Extract the [X, Y] coordinate from the center of the cell holding the provided text.  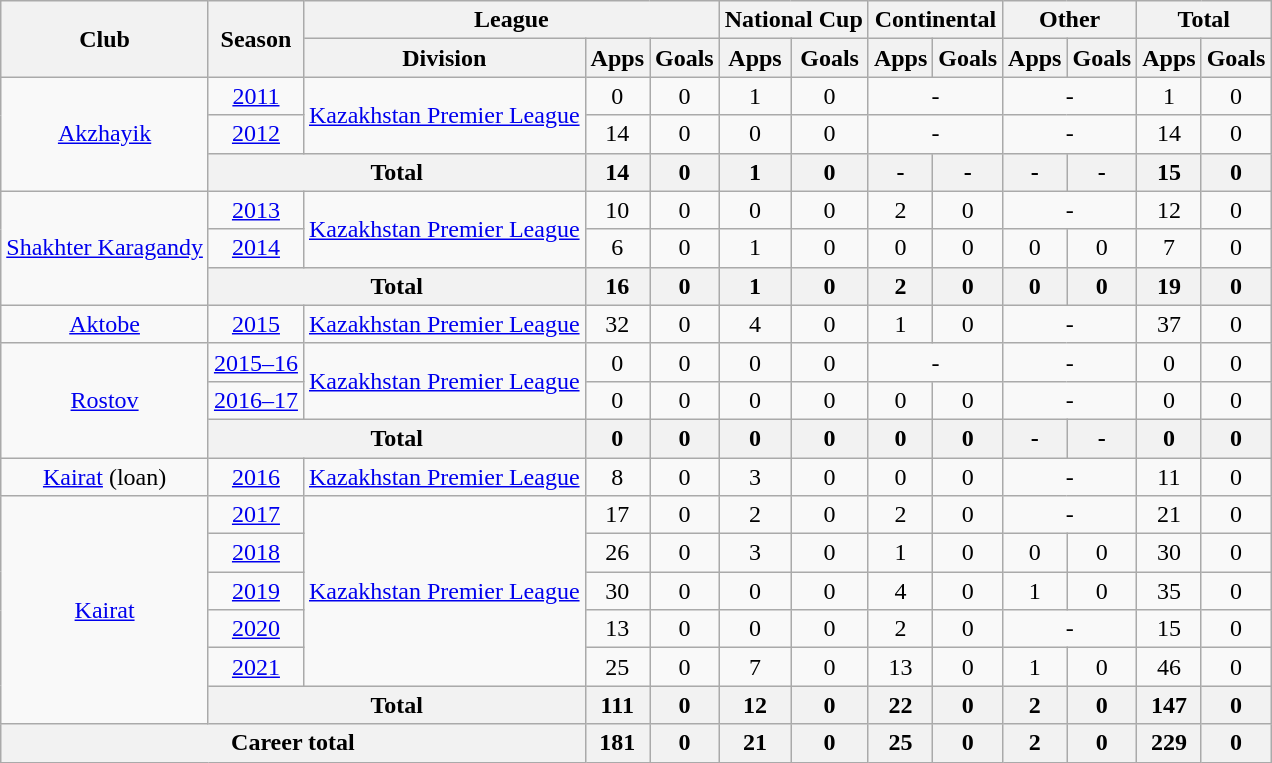
Career total [293, 743]
2014 [256, 248]
Season [256, 39]
2020 [256, 629]
2016 [256, 477]
Aktobe [105, 324]
229 [1169, 743]
2016–17 [256, 400]
2019 [256, 591]
2017 [256, 515]
Division [444, 58]
Club [105, 39]
2012 [256, 134]
Continental [935, 20]
2015–16 [256, 362]
Kairat [105, 610]
Other [1070, 20]
17 [617, 515]
2018 [256, 553]
National Cup [794, 20]
Shakhter Karagandy [105, 248]
Kairat (loan) [105, 477]
22 [900, 705]
16 [617, 286]
2013 [256, 210]
League [511, 20]
2015 [256, 324]
10 [617, 210]
26 [617, 553]
181 [617, 743]
35 [1169, 591]
32 [617, 324]
Akzhayik [105, 134]
2011 [256, 96]
19 [1169, 286]
37 [1169, 324]
Rostov [105, 400]
8 [617, 477]
46 [1169, 667]
2021 [256, 667]
147 [1169, 705]
6 [617, 248]
11 [1169, 477]
111 [617, 705]
